Extract the [x, y] coordinate from the center of the cell holding the provided text.  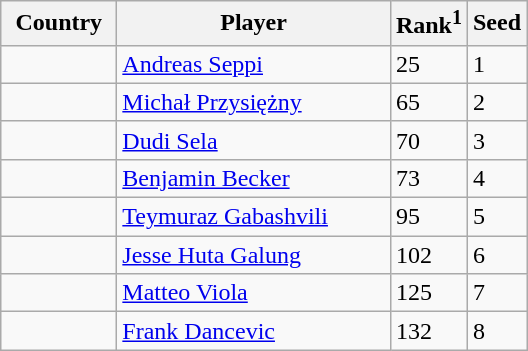
125 [428, 293]
1 [496, 64]
70 [428, 140]
65 [428, 102]
Matteo Viola [254, 293]
7 [496, 293]
Michał Przysiężny [254, 102]
Teymuraz Gabashvili [254, 217]
25 [428, 64]
2 [496, 102]
Seed [496, 24]
3 [496, 140]
Frank Dancevic [254, 331]
6 [496, 255]
Andreas Seppi [254, 64]
Dudi Sela [254, 140]
Player [254, 24]
Country [59, 24]
5 [496, 217]
4 [496, 178]
102 [428, 255]
Rank1 [428, 24]
95 [428, 217]
Jesse Huta Galung [254, 255]
8 [496, 331]
Benjamin Becker [254, 178]
132 [428, 331]
73 [428, 178]
